Determine the (X, Y) coordinate at the center of the cell enclosing the given text.  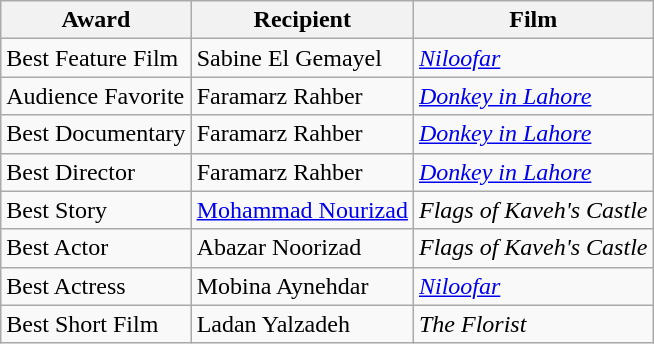
Film (533, 20)
Award (96, 20)
Ladan Yalzadeh (302, 324)
Mohammad Nourizad (302, 210)
Best Director (96, 172)
Recipient (302, 20)
The Florist (533, 324)
Best Actress (96, 286)
Best Feature Film (96, 58)
Mobina Aynehdar (302, 286)
Best Documentary (96, 134)
Audience Favorite (96, 96)
Abazar Noorizad (302, 248)
Best Actor (96, 248)
Best Short Film (96, 324)
Best Story (96, 210)
Sabine El Gemayel (302, 58)
